Locate the cell with the specified text and output its (X, Y) center coordinate. 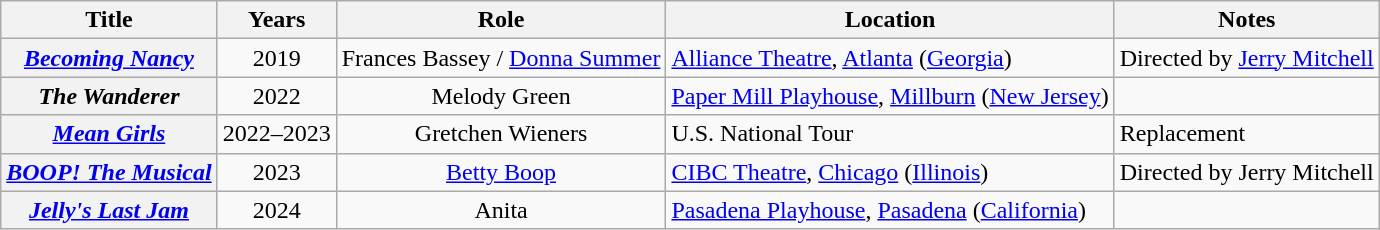
Role (501, 20)
Replacement (1246, 134)
The Wanderer (109, 96)
Paper Mill Playhouse, Millburn (New Jersey) (890, 96)
Location (890, 20)
Notes (1246, 20)
CIBC Theatre, Chicago (Illinois) (890, 172)
Jelly's Last Jam (109, 210)
Years (276, 20)
2022 (276, 96)
2023 (276, 172)
Alliance Theatre, Atlanta (Georgia) (890, 58)
2024 (276, 210)
Becoming Nancy (109, 58)
U.S. National Tour (890, 134)
2019 (276, 58)
Pasadena Playhouse, Pasadena (California) (890, 210)
Anita (501, 210)
Betty Boop (501, 172)
2022–2023 (276, 134)
Title (109, 20)
BOOP! The Musical (109, 172)
Mean Girls (109, 134)
Melody Green (501, 96)
Gretchen Wieners (501, 134)
Frances Bassey / Donna Summer (501, 58)
